Extract the (X, Y) coordinate from the center of the cell holding the provided text.  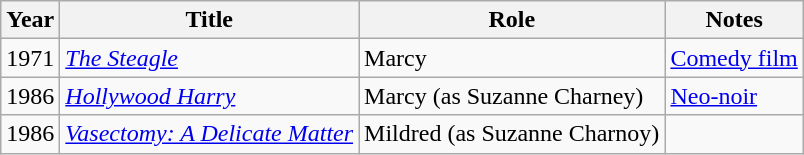
Neo-noir (734, 96)
Comedy film (734, 58)
Vasectomy: A Delicate Matter (210, 134)
Mildred (as Suzanne Charnoy) (512, 134)
Notes (734, 20)
Role (512, 20)
Hollywood Harry (210, 96)
Marcy (512, 58)
1971 (30, 58)
The Steagle (210, 58)
Marcy (as Suzanne Charney) (512, 96)
Title (210, 20)
Year (30, 20)
